Determine the [x, y] coordinate at the center of the cell enclosing the given text.  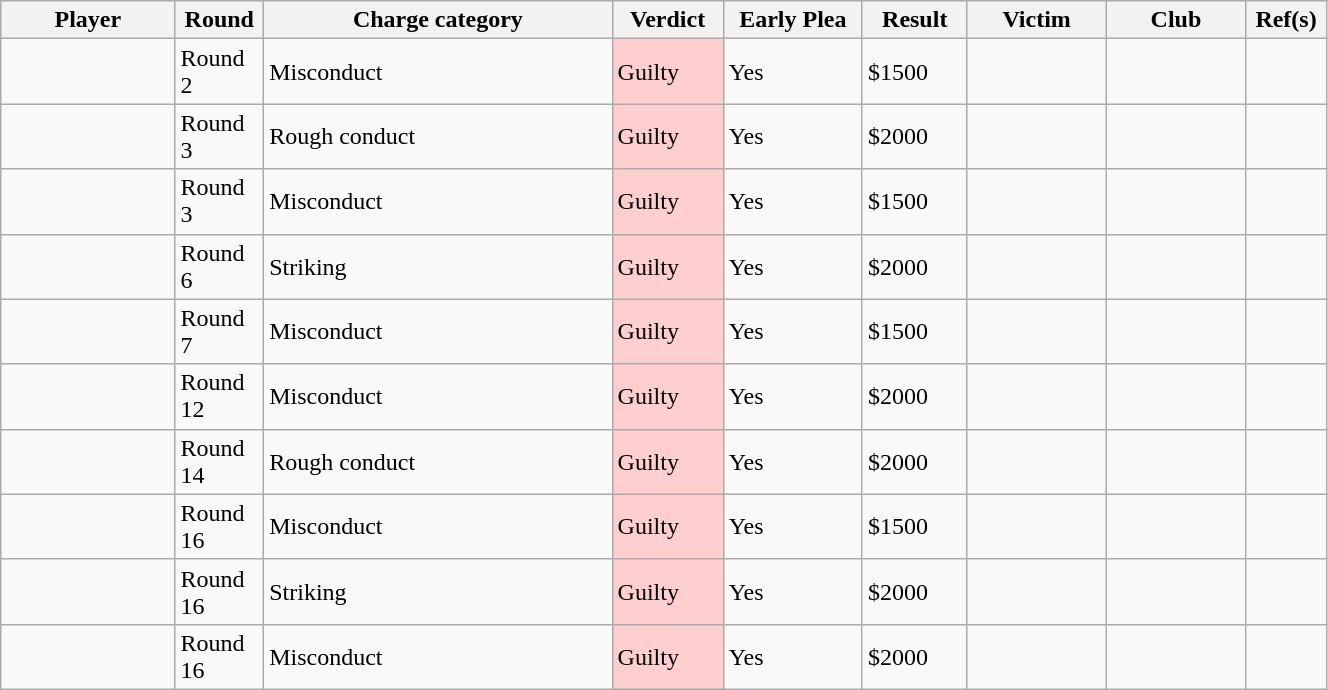
Round 7 [220, 332]
Ref(s) [1286, 20]
Round 6 [220, 266]
Early Plea [792, 20]
Club [1176, 20]
Result [914, 20]
Round 12 [220, 396]
Charge category [438, 20]
Victim [1036, 20]
Verdict [668, 20]
Round 14 [220, 462]
Player [88, 20]
Round [220, 20]
Round 2 [220, 72]
